Return (X, Y) of the center of cell containing provided text 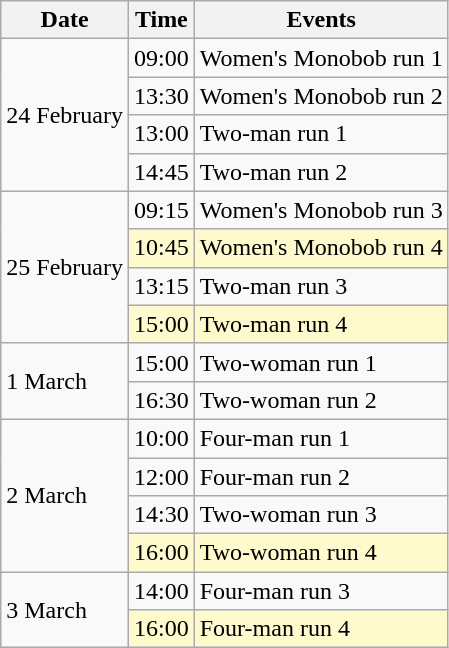
2 March (65, 495)
13:00 (161, 134)
Events (321, 20)
Two-man run 2 (321, 172)
Two-woman run 3 (321, 515)
Two-man run 1 (321, 134)
14:30 (161, 515)
Four-man run 4 (321, 629)
Two-woman run 4 (321, 553)
Two-man run 3 (321, 286)
Date (65, 20)
16:30 (161, 400)
3 March (65, 610)
Four-man run 3 (321, 591)
Women's Monobob run 1 (321, 58)
12:00 (161, 477)
24 February (65, 115)
10:45 (161, 248)
Two-woman run 1 (321, 362)
09:00 (161, 58)
Time (161, 20)
10:00 (161, 438)
Four-man run 1 (321, 438)
Women's Monobob run 2 (321, 96)
Four-man run 2 (321, 477)
13:30 (161, 96)
13:15 (161, 286)
Two-woman run 2 (321, 400)
09:15 (161, 210)
Women's Monobob run 3 (321, 210)
25 February (65, 267)
Two-man run 4 (321, 324)
14:00 (161, 591)
1 March (65, 381)
14:45 (161, 172)
Women's Monobob run 4 (321, 248)
